For the text-containing cell, return its midpoint in (X, Y) coordinate format. 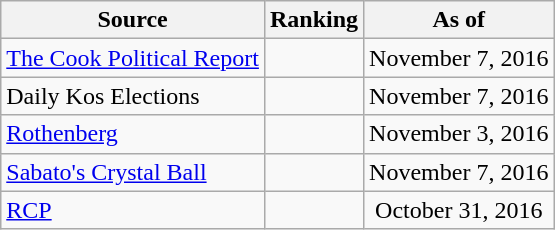
October 31, 2016 (459, 210)
Daily Kos Elections (133, 96)
Rothenberg (133, 134)
The Cook Political Report (133, 58)
Source (133, 20)
RCP (133, 210)
November 3, 2016 (459, 134)
As of (459, 20)
Sabato's Crystal Ball (133, 172)
Ranking (314, 20)
